Find where the given text appears and provide that cell's center as (x, y) coordinate. 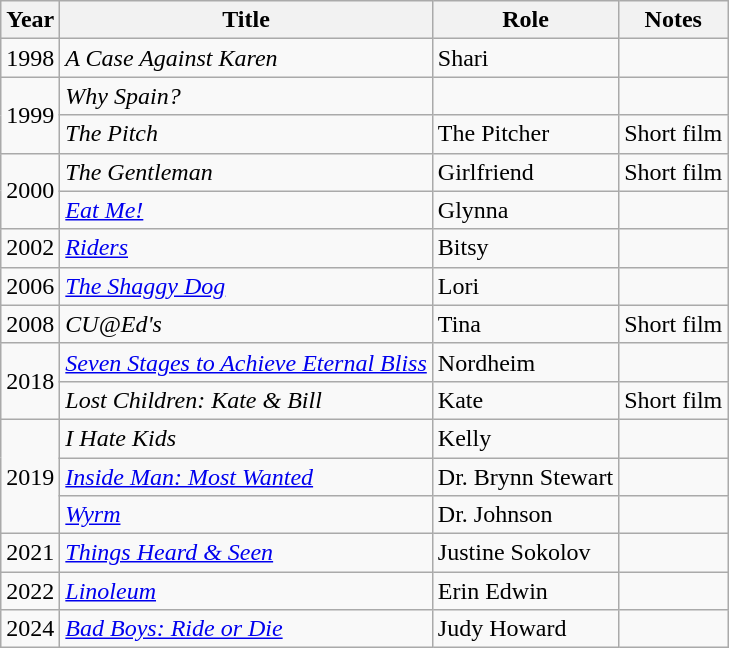
CU@Ed's (246, 324)
A Case Against Karen (246, 58)
Tina (525, 324)
2022 (30, 591)
2024 (30, 629)
Eat Me! (246, 210)
Why Spain? (246, 96)
Girlfriend (525, 172)
Role (525, 20)
Judy Howard (525, 629)
2000 (30, 191)
Inside Man: Most Wanted (246, 477)
2021 (30, 553)
Erin Edwin (525, 591)
Justine Sokolov (525, 553)
Nordheim (525, 362)
1998 (30, 58)
Dr. Johnson (525, 515)
Linoleum (246, 591)
Title (246, 20)
Seven Stages to Achieve Eternal Bliss (246, 362)
The Pitcher (525, 134)
I Hate Kids (246, 438)
Wyrm (246, 515)
Lost Children: Kate & Bill (246, 400)
Glynna (525, 210)
Things Heard & Seen (246, 553)
Shari (525, 58)
2006 (30, 286)
The Pitch (246, 134)
Notes (674, 20)
Year (30, 20)
Dr. Brynn Stewart (525, 477)
Kelly (525, 438)
Bitsy (525, 248)
2008 (30, 324)
Lori (525, 286)
Riders (246, 248)
The Gentleman (246, 172)
2018 (30, 381)
Bad Boys: Ride or Die (246, 629)
2002 (30, 248)
Kate (525, 400)
2019 (30, 476)
1999 (30, 115)
The Shaggy Dog (246, 286)
